Return the (X, Y) coordinate for the center point of the cell that contains the specified text.  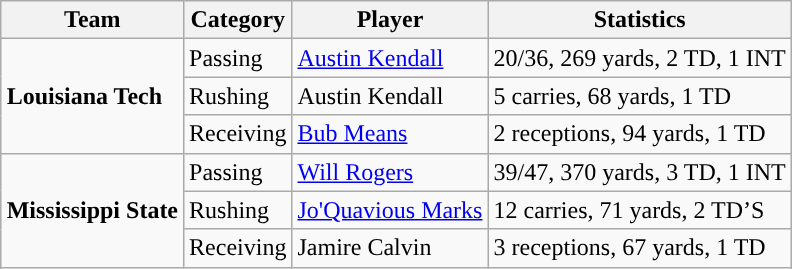
Statistics (640, 20)
Will Rogers (390, 172)
Team (92, 20)
5 carries, 68 yards, 1 TD (640, 96)
Jamire Calvin (390, 248)
Jo'Quavious Marks (390, 210)
39/47, 370 yards, 3 TD, 1 INT (640, 172)
Louisiana Tech (92, 96)
3 receptions, 67 yards, 1 TD (640, 248)
Bub Means (390, 134)
20/36, 269 yards, 2 TD, 1 INT (640, 58)
2 receptions, 94 yards, 1 TD (640, 134)
Mississippi State (92, 210)
Player (390, 20)
12 carries, 71 yards, 2 TD’S (640, 210)
Category (238, 20)
